Search for the cell housing the specified text and yield its (X, Y) center coordinate. 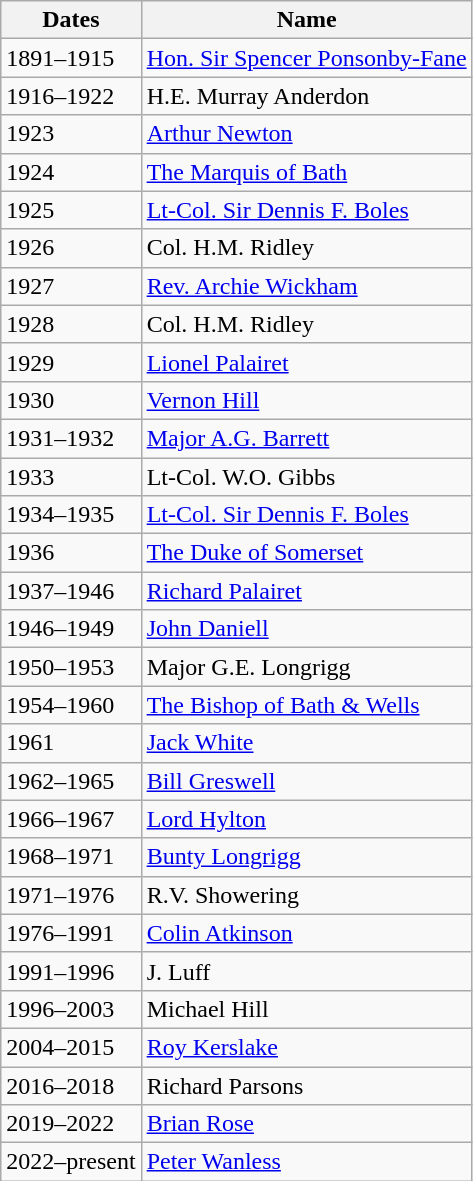
1936 (71, 553)
1928 (71, 324)
2004–2015 (71, 1047)
1926 (71, 248)
1929 (71, 362)
Colin Atkinson (306, 933)
Roy Kerslake (306, 1047)
Jack White (306, 743)
1950–1953 (71, 667)
The Marquis of Bath (306, 172)
1891–1915 (71, 58)
The Bishop of Bath & Wells (306, 705)
1925 (71, 210)
1991–1996 (71, 971)
1961 (71, 743)
Bill Greswell (306, 781)
1968–1971 (71, 857)
1933 (71, 477)
The Duke of Somerset (306, 553)
Lionel Palairet (306, 362)
Brian Rose (306, 1124)
1927 (71, 286)
1946–1949 (71, 629)
1934–1935 (71, 515)
1971–1976 (71, 895)
Name (306, 20)
Vernon Hill (306, 400)
1930 (71, 400)
Lt-Col. W.O. Gibbs (306, 477)
2022–present (71, 1162)
Major G.E. Longrigg (306, 667)
1924 (71, 172)
Peter Wanless (306, 1162)
Michael Hill (306, 1009)
1966–1967 (71, 819)
Richard Palairet (306, 591)
2016–2018 (71, 1085)
1937–1946 (71, 591)
John Daniell (306, 629)
Arthur Newton (306, 134)
1931–1932 (71, 438)
Hon. Sir Spencer Ponsonby-Fane (306, 58)
H.E. Murray Anderdon (306, 96)
Lord Hylton (306, 819)
1976–1991 (71, 933)
Dates (71, 20)
Bunty Longrigg (306, 857)
1923 (71, 134)
1996–2003 (71, 1009)
Major A.G. Barrett (306, 438)
J. Luff (306, 971)
1916–1922 (71, 96)
Richard Parsons (306, 1085)
1962–1965 (71, 781)
2019–2022 (71, 1124)
Rev. Archie Wickham (306, 286)
1954–1960 (71, 705)
R.V. Showering (306, 895)
